Locate the cell with the specified text and output its (X, Y) center coordinate. 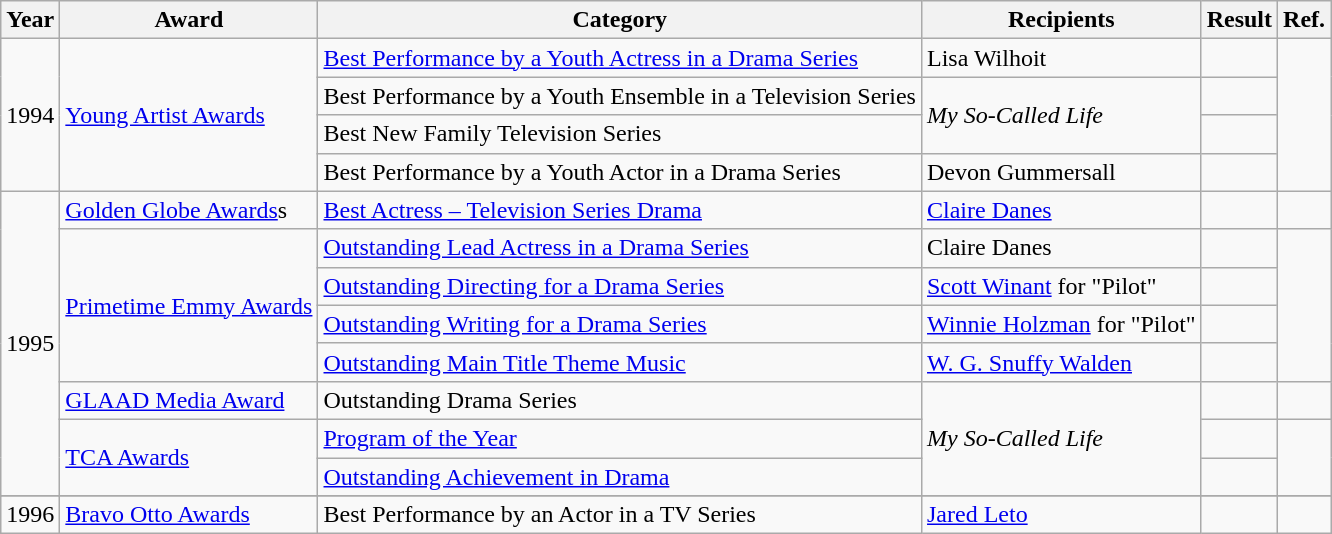
Outstanding Achievement in Drama (620, 477)
1995 (30, 343)
Winnie Holzman for "Pilot" (1061, 324)
Recipients (1061, 20)
1996 (30, 515)
Best Performance by a Youth Actor in a Drama Series (620, 172)
Devon Gummersall (1061, 172)
Best Performance by a Youth Ensemble in a Television Series (620, 96)
W. G. Snuffy Walden (1061, 362)
Ref. (1304, 20)
Jared Leto (1061, 515)
Best Actress – Television Series Drama (620, 210)
Best New Family Television Series (620, 134)
Outstanding Main Title Theme Music (620, 362)
Young Artist Awards (189, 115)
Lisa Wilhoit (1061, 58)
TCA Awards (189, 457)
Primetime Emmy Awards (189, 305)
Outstanding Lead Actress in a Drama Series (620, 248)
Best Performance by an Actor in a TV Series (620, 515)
Outstanding Writing for a Drama Series (620, 324)
Outstanding Drama Series (620, 400)
GLAAD Media Award (189, 400)
Scott Winant for "Pilot" (1061, 286)
1994 (30, 115)
Year (30, 20)
Golden Globe Awardss (189, 210)
Best Performance by a Youth Actress in a Drama Series (620, 58)
Result (1239, 20)
Award (189, 20)
Outstanding Directing for a Drama Series (620, 286)
Program of the Year (620, 438)
Category (620, 20)
Bravo Otto Awards (189, 515)
